For the text-containing cell, return its midpoint in [X, Y] coordinate format. 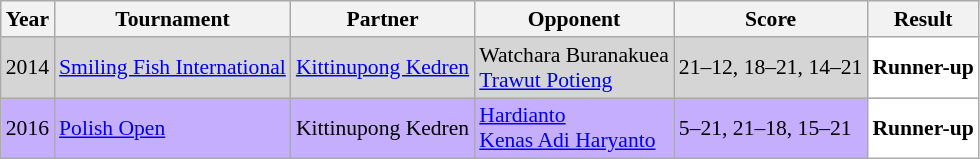
Smiling Fish International [172, 68]
Partner [382, 19]
Year [28, 19]
Tournament [172, 19]
5–21, 21–18, 15–21 [771, 128]
Result [922, 19]
2016 [28, 128]
Polish Open [172, 128]
Hardianto Kenas Adi Haryanto [574, 128]
Watchara Buranakuea Trawut Potieng [574, 68]
Opponent [574, 19]
Score [771, 19]
21–12, 18–21, 14–21 [771, 68]
2014 [28, 68]
